Scan for the cell matching the given text and deliver its [X, Y] coordinate at center. 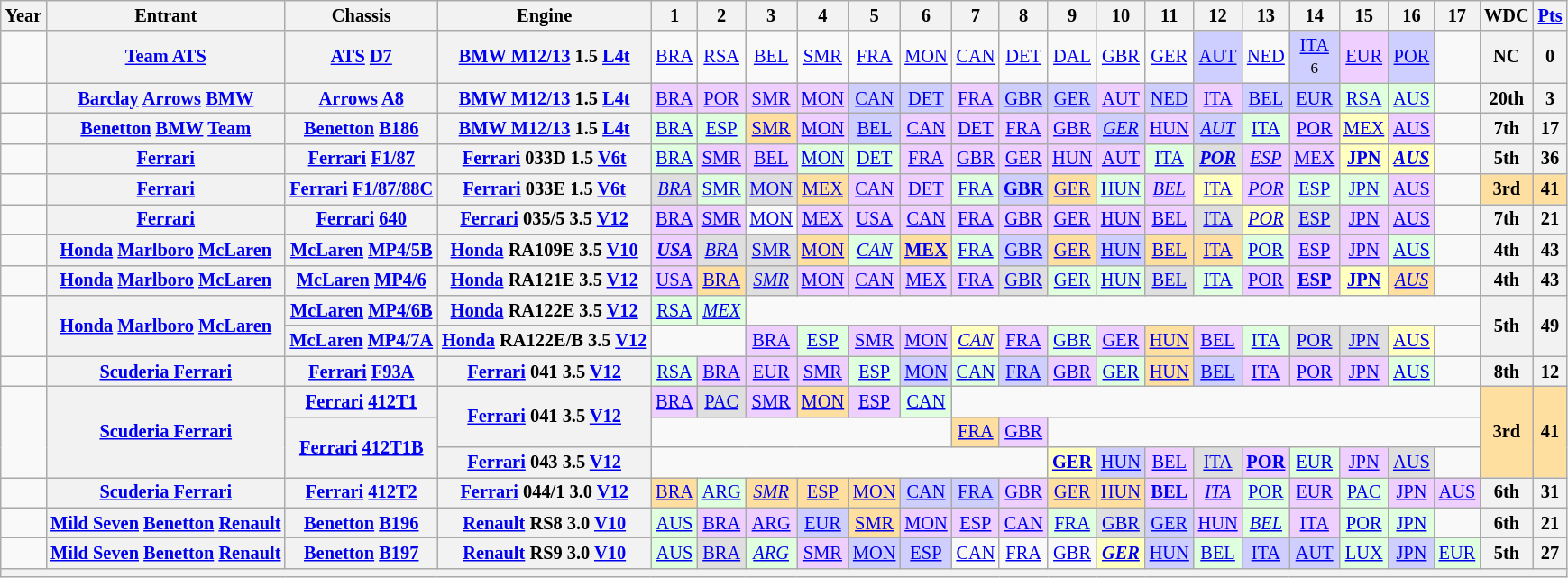
31 [1551, 492]
Ferrari F1/87/88C [361, 189]
1 [674, 15]
15 [1363, 15]
Pts [1551, 15]
16 [1411, 15]
Arrows A8 [361, 98]
9 [1072, 15]
11 [1169, 15]
Team ATS [166, 57]
DAL [1072, 57]
Honda RA121E 3.5 V12 [545, 280]
Renault RS8 3.0 V10 [545, 523]
8th [1507, 372]
Benetton BMW Team [166, 128]
Ferrari 033E 1.5 V6t [545, 189]
Ferrari 033D 1.5 V6t [545, 159]
Ferrari 035/5 3.5 V12 [545, 219]
Ferrari F93A [361, 372]
Engine [545, 15]
Benetton B196 [361, 523]
7 [976, 15]
McLaren MP4/7A [361, 341]
4 [822, 15]
36 [1551, 159]
LUX [1363, 553]
14 [1315, 15]
Benetton B186 [361, 128]
2 [721, 15]
Entrant [166, 15]
Ferrari 044/1 3.0 V12 [545, 492]
27 [1551, 553]
Ferrari 043 3.5 V12 [545, 463]
Benetton B197 [361, 553]
McLaren MP4/6 [361, 280]
Ferrari 640 [361, 219]
49 [1551, 325]
Chassis [361, 15]
5 [875, 15]
0 [1551, 57]
Ferrari 412T2 [361, 492]
ITA6 [1315, 57]
WDC [1507, 15]
20th [1507, 98]
McLaren MP4/6B [361, 310]
6 [925, 15]
McLaren MP4/5B [361, 250]
Year [23, 15]
Ferrari 412T1B [361, 447]
Honda RA122E 3.5 V12 [545, 310]
Honda RA109E 3.5 V10 [545, 250]
10 [1121, 15]
Renault RS9 3.0 V10 [545, 553]
Ferrari F1/87 [361, 159]
NC [1507, 57]
ATS D7 [361, 57]
Barclay Arrows BMW [166, 98]
13 [1266, 15]
Honda RA122E/B 3.5 V12 [545, 341]
8 [1023, 15]
Ferrari 412T1 [361, 401]
